Search for the cell housing the specified text and yield its [x, y] center coordinate. 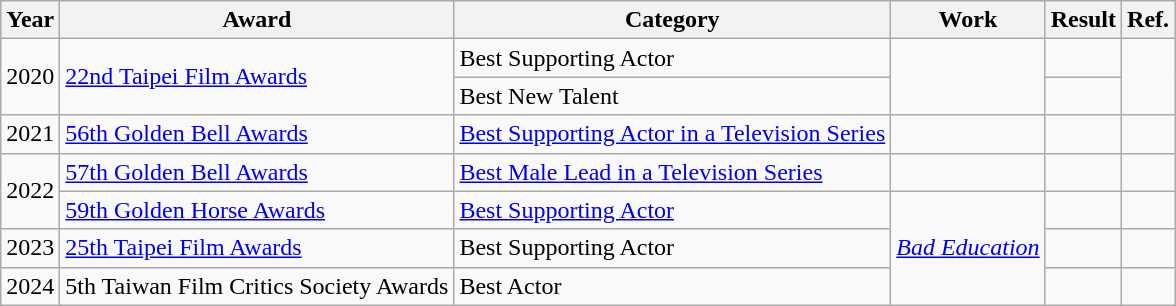
Bad Education [968, 248]
2022 [30, 191]
Year [30, 20]
Best Supporting Actor in a Television Series [672, 134]
Result [1083, 20]
57th Golden Bell Awards [257, 172]
5th Taiwan Film Critics Society Awards [257, 286]
Best New Talent [672, 96]
Best Male Lead in a Television Series [672, 172]
2021 [30, 134]
Category [672, 20]
Work [968, 20]
59th Golden Horse Awards [257, 210]
22nd Taipei Film Awards [257, 77]
56th Golden Bell Awards [257, 134]
25th Taipei Film Awards [257, 248]
2020 [30, 77]
Best Actor [672, 286]
2023 [30, 248]
Award [257, 20]
2024 [30, 286]
Ref. [1148, 20]
